Capture the cell that displays the provided text and extract its [X, Y] central coordinate. 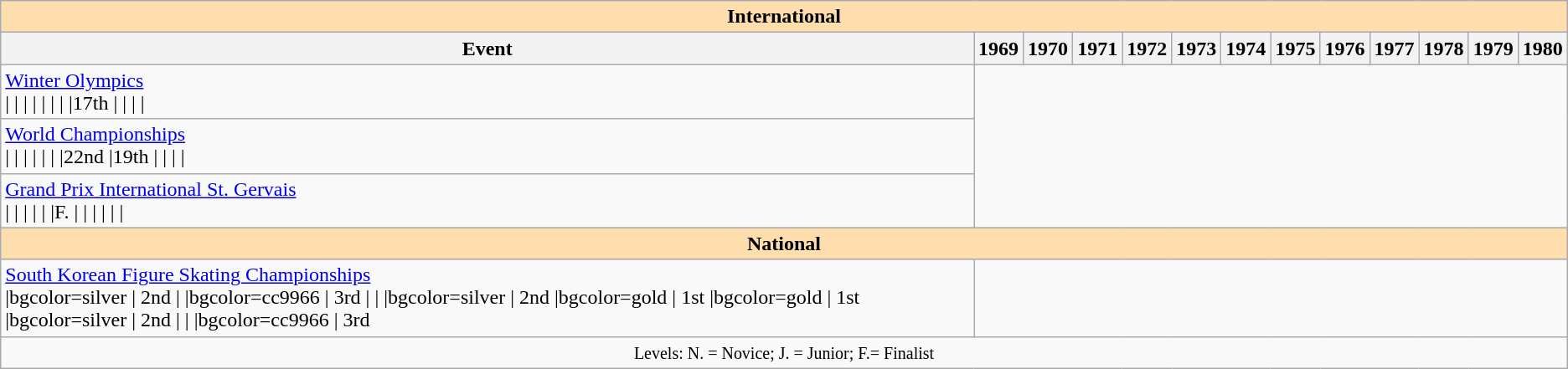
World Championships| | | | | | |22nd |19th | | | | [487, 146]
International [784, 17]
1970 [1049, 49]
1974 [1246, 49]
1980 [1543, 49]
1978 [1444, 49]
1975 [1295, 49]
1973 [1196, 49]
Winter Olympics| | | | | | | |17th | | | | [487, 92]
Event [487, 49]
1972 [1148, 49]
Grand Prix International St. Gervais| | | | | |F. | | | | | | [487, 201]
1971 [1097, 49]
1969 [998, 49]
Levels: N. = Novice; J. = Junior; F.= Finalist [784, 352]
1976 [1345, 49]
1979 [1493, 49]
1977 [1394, 49]
National [784, 243]
